Output the (x, y) coordinate of the center of the cell containing the given text.  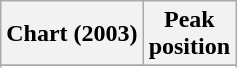
Peakposition (189, 34)
Chart (2003) (72, 34)
